Find where the given text appears and provide that cell's center as [x, y] coordinate. 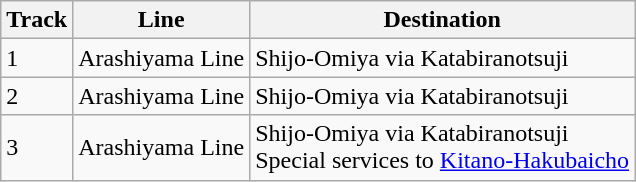
Track [37, 20]
2 [37, 96]
1 [37, 58]
Shijo-Omiya via KatabiranotsujiSpecial services to Kitano-Hakubaicho [442, 148]
Destination [442, 20]
3 [37, 148]
Line [162, 20]
